Detect which cell encompasses the target text, then output its [x, y] center coordinate. 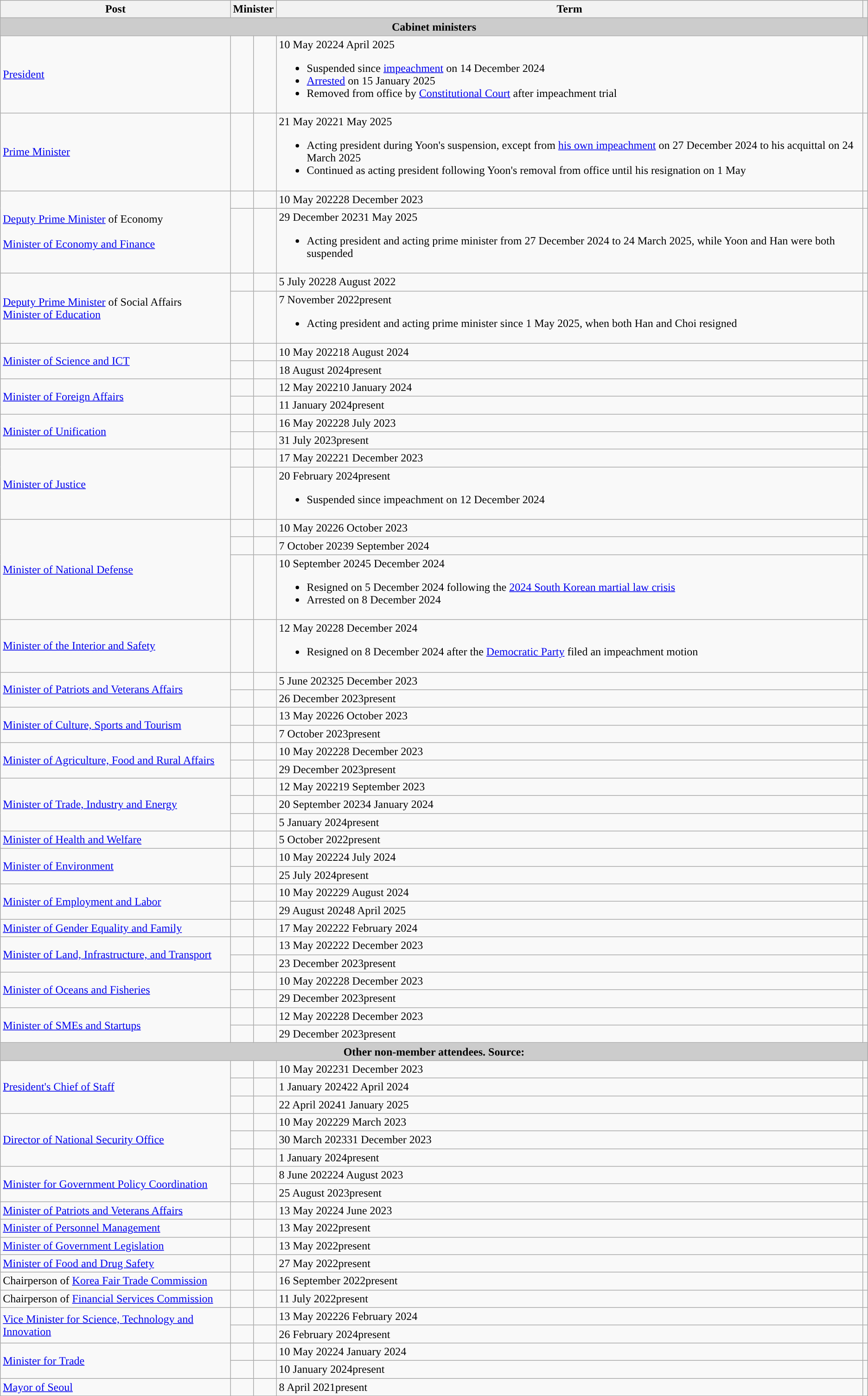
Minister of National Defense [115, 570]
Minister of the Interior and Safety [115, 646]
26 December 2023present [569, 698]
Minister for Government Policy Coordination [115, 1184]
10 May 20226 October 2023 [569, 528]
10 September 20245 December 2024Resigned on 5 December 2024 following the 2024 South Korean martial law crisisArrested on 8 December 2024 [569, 587]
Minister of Unification [115, 431]
7 October 20239 September 2024 [569, 546]
13 May 202226 February 2024 [569, 1316]
12 May 202210 January 2024 [569, 387]
Mayor of Seoul [115, 1387]
7 November 2022presentActing president and acting prime minister since 1 May 2025, when both Han and Choi resigned [569, 317]
1 January 2024present [569, 1158]
12 May 20228 December 2024Resigned on 8 December 2024 after the Democratic Party filed an impeachment motion [569, 646]
Term [569, 9]
10 May 20224 January 2024 [569, 1351]
Minister of Culture, Sports and Tourism [115, 725]
Minister of Personnel Management [115, 1228]
16 September 2022present [569, 1281]
17 May 202221 December 2023 [569, 458]
Minister of Justice [115, 484]
29 December 20231 May 2025Acting president and acting prime minister from 27 December 2024 to 24 March 2025, while Yoon and Han were both suspended [569, 241]
11 January 2024present [569, 405]
5 October 2022present [569, 840]
Minister for Trade [115, 1360]
5 January 2024present [569, 822]
12 May 202228 December 2023 [569, 1016]
17 May 202222 February 2024 [569, 928]
16 May 202228 July 2023 [569, 423]
23 December 2023present [569, 963]
8 April 2021present [569, 1387]
18 August 2024present [569, 370]
10 May 202229 August 2024 [569, 893]
Minister of Trade, Industry and Energy [115, 804]
Minister of Agriculture, Food and Rural Affairs [115, 760]
10 May 202218 August 2024 [569, 352]
29 August 20248 April 2025 [569, 910]
Post [115, 9]
Chairperson of Korea Fair Trade Commission [115, 1281]
10 May 202229 March 2023 [569, 1122]
Minister of Environment [115, 866]
25 August 2023present [569, 1193]
10 January 2024present [569, 1369]
Minister of SMEs and Startups [115, 1025]
13 May 20224 June 2023 [569, 1210]
Minister of Employment and Labor [115, 902]
26 February 2024present [569, 1334]
27 May 2022present [569, 1263]
Minister [253, 9]
31 July 2023present [569, 441]
11 July 2022present [569, 1299]
Deputy Prime Minister of Social AffairsMinister of Education [115, 308]
10 May 202231 December 2023 [569, 1069]
8 June 202224 August 2023 [569, 1175]
13 May 202222 December 2023 [569, 946]
12 May 202219 September 2023 [569, 787]
Other non-member attendees. Source: [434, 1051]
Minister of Government Legislation [115, 1246]
25 July 2024present [569, 875]
Cabinet ministers [434, 27]
Minister of Oceans and Fisheries [115, 990]
Chairperson of Financial Services Commission [115, 1299]
Minister of Health and Welfare [115, 840]
Minister of Science and ICT [115, 361]
5 June 202325 December 2023 [569, 681]
22 April 20241 January 2025 [569, 1104]
Prime Minister [115, 152]
Minister of Food and Drug Safety [115, 1263]
10 May 202224 July 2024 [569, 858]
20 September 20234 January 2024 [569, 804]
Minister of Foreign Affairs [115, 396]
Vice Minister for Science, Technology and Innovation [115, 1325]
Minister of Land, Infrastructure, and Transport [115, 954]
20 February 2024presentSuspended since impeachment on 12 December 2024 [569, 493]
5 July 20228 August 2022 [569, 282]
7 October 2023present [569, 734]
13 May 20226 October 2023 [569, 716]
30 March 202331 December 2023 [569, 1140]
Director of National Security Office [115, 1140]
President [115, 74]
Deputy Prime Minister of EconomyMinister of Economy and Finance [115, 232]
Minister of Gender Equality and Family [115, 928]
1 January 202422 April 2024 [569, 1087]
President's Chief of Staff [115, 1087]
